Locate the cell with the specified text and output its [x, y] center coordinate. 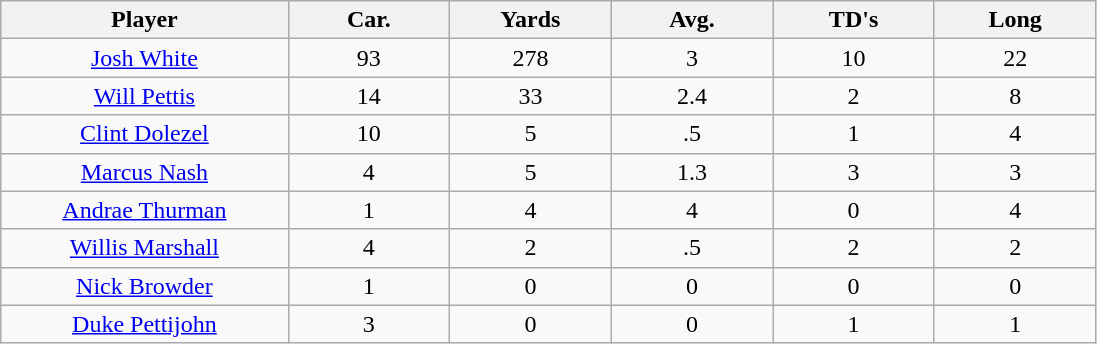
22 [1015, 58]
Marcus Nash [144, 172]
Yards [531, 20]
TD's [854, 20]
Josh White [144, 58]
8 [1015, 96]
Nick Browder [144, 286]
Andrae Thurman [144, 210]
Long [1015, 20]
Will Pettis [144, 96]
Clint Dolezel [144, 134]
14 [369, 96]
93 [369, 58]
Car. [369, 20]
278 [531, 58]
2.4 [692, 96]
Avg. [692, 20]
1.3 [692, 172]
Willis Marshall [144, 248]
Duke Pettijohn [144, 324]
33 [531, 96]
Player [144, 20]
